Scan for the cell matching the given text and deliver its [X, Y] coordinate at center. 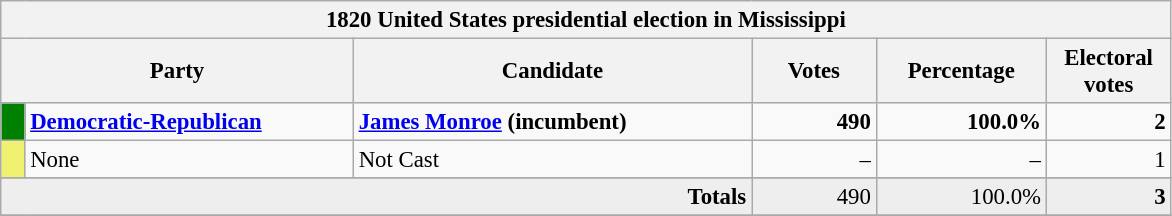
Electoral votes [1108, 72]
Not Cast [552, 160]
James Monroe (incumbent) [552, 122]
Candidate [552, 72]
Democratic-Republican [189, 122]
1 [1108, 160]
Party [178, 72]
Votes [814, 72]
2 [1108, 122]
Totals [376, 197]
Percentage [961, 72]
1820 United States presidential election in Mississippi [586, 20]
3 [1108, 197]
None [189, 160]
